Provide the (X, Y) coordinate of the cell's center where the given text is located.  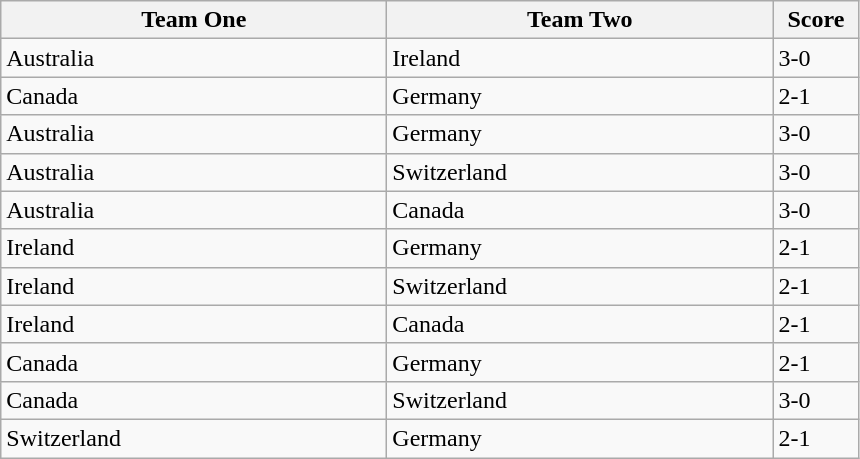
Team Two (580, 20)
Team One (194, 20)
Score (816, 20)
